Capture the cell that displays the provided text and extract its [X, Y] central coordinate. 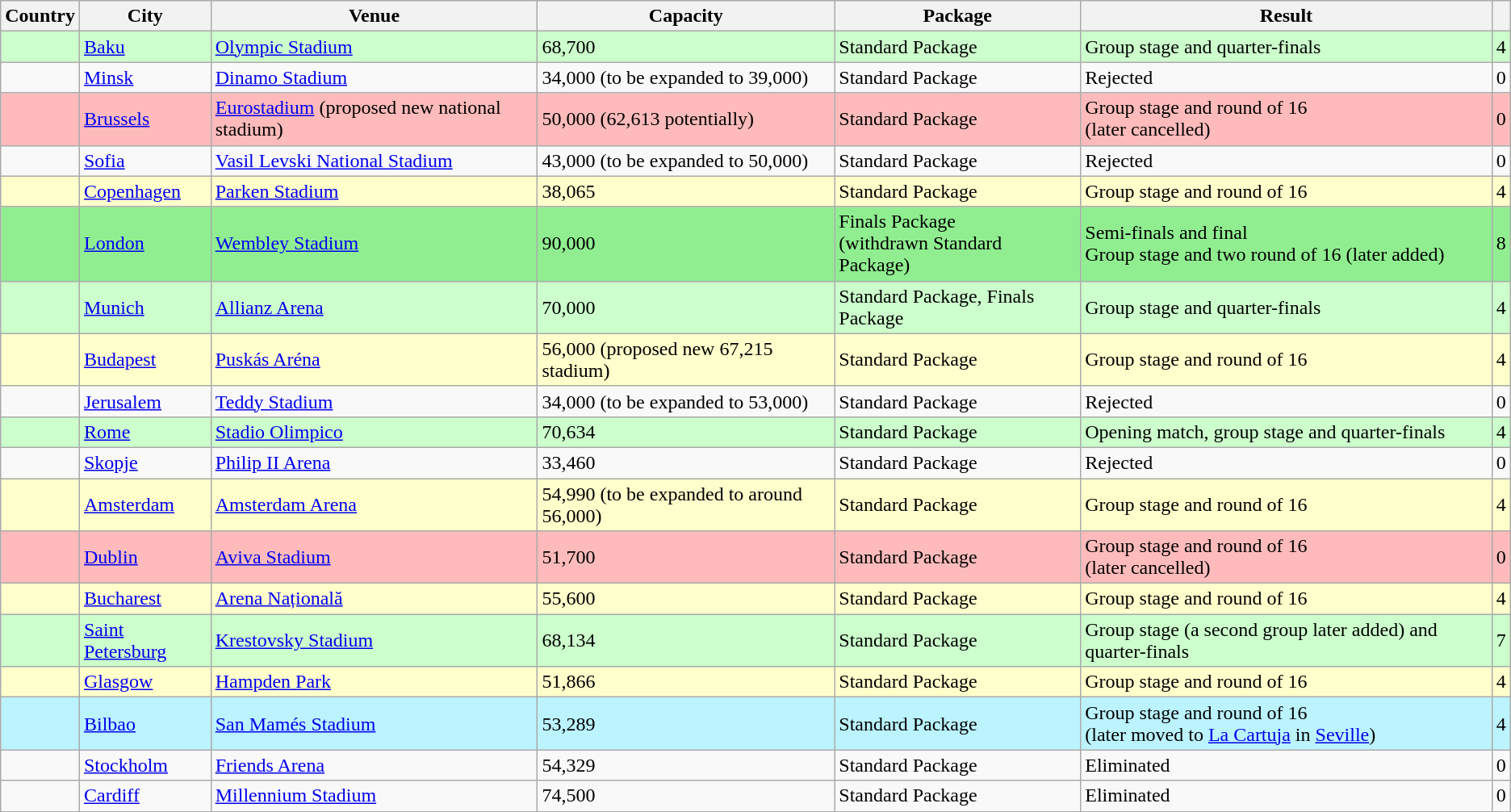
Olympic Stadium [375, 47]
Eurostadium (proposed new national stadium) [375, 119]
Philip II Arena [375, 463]
70,000 [686, 307]
Dinamo Stadium [375, 77]
Opening match, group stage and quarter-finals [1287, 432]
Krestovsky Stadium [375, 641]
Country [40, 16]
70,634 [686, 432]
Copenhagen [145, 191]
43,000 (to be expanded to 50,000) [686, 161]
Puskás Aréna [375, 360]
Wembley Stadium [375, 244]
56,000 (proposed new 67,215 stadium) [686, 360]
Amsterdam Arena [375, 504]
Group stage (a second group later added) and quarter-finals [1287, 641]
Jerusalem [145, 401]
34,000 (to be expanded to 53,000) [686, 401]
38,065 [686, 191]
Cardiff [145, 796]
Friends Arena [375, 765]
Vasil Levski National Stadium [375, 161]
Sofia [145, 161]
Allianz Arena [375, 307]
53,289 [686, 723]
Package [957, 16]
50,000 (62,613 potentially) [686, 119]
Group stage and round of 16(later moved to La Cartuja in Seville) [1287, 723]
Bucharest [145, 599]
Venue [375, 16]
Stockholm [145, 765]
Dublin [145, 557]
68,700 [686, 47]
Aviva Stadium [375, 557]
Bilbao [145, 723]
Minsk [145, 77]
Budapest [145, 360]
London [145, 244]
Arena Națională [375, 599]
51,700 [686, 557]
Capacity [686, 16]
54,329 [686, 765]
Teddy Stadium [375, 401]
Munich [145, 307]
Amsterdam [145, 504]
8 [1501, 244]
74,500 [686, 796]
Skopje [145, 463]
Result [1287, 16]
San Mamés Stadium [375, 723]
Glasgow [145, 682]
Saint Petersburg [145, 641]
Millennium Stadium [375, 796]
Rome [145, 432]
Finals Package(withdrawn Standard Package) [957, 244]
Semi-finals and finalGroup stage and two round of 16 (later added) [1287, 244]
51,866 [686, 682]
Brussels [145, 119]
Parken Stadium [375, 191]
33,460 [686, 463]
55,600 [686, 599]
City [145, 16]
Stadio Olimpico [375, 432]
Baku [145, 47]
Standard Package, Finals Package [957, 307]
34,000 (to be expanded to 39,000) [686, 77]
7 [1501, 641]
Hampden Park [375, 682]
90,000 [686, 244]
54,990 (to be expanded to around 56,000) [686, 504]
68,134 [686, 641]
